From the cell containing the given text, extract its center point as (X, Y) coordinate. 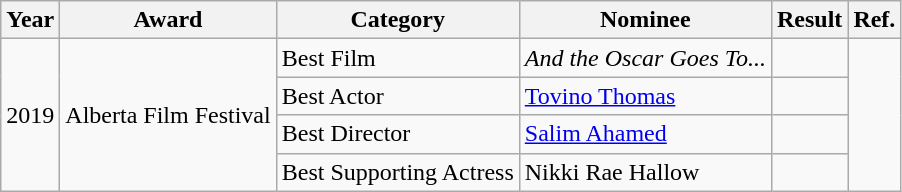
Award (168, 20)
Ref. (874, 20)
Alberta Film Festival (168, 115)
Best Actor (398, 96)
Nikki Rae Hallow (645, 172)
Result (809, 20)
Best Supporting Actress (398, 172)
Year (30, 20)
Category (398, 20)
And the Oscar Goes To... (645, 58)
Tovino Thomas (645, 96)
Salim Ahamed (645, 134)
Best Director (398, 134)
Nominee (645, 20)
Best Film (398, 58)
2019 (30, 115)
